Detect which cell encompasses the target text, then output its [x, y] center coordinate. 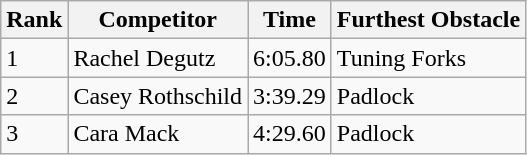
1 [34, 58]
Competitor [158, 20]
Casey Rothschild [158, 96]
6:05.80 [290, 58]
Furthest Obstacle [428, 20]
Time [290, 20]
Tuning Forks [428, 58]
Rank [34, 20]
2 [34, 96]
Rachel Degutz [158, 58]
4:29.60 [290, 134]
3:39.29 [290, 96]
Cara Mack [158, 134]
3 [34, 134]
